Locate the cell with the specified text and output its [X, Y] center coordinate. 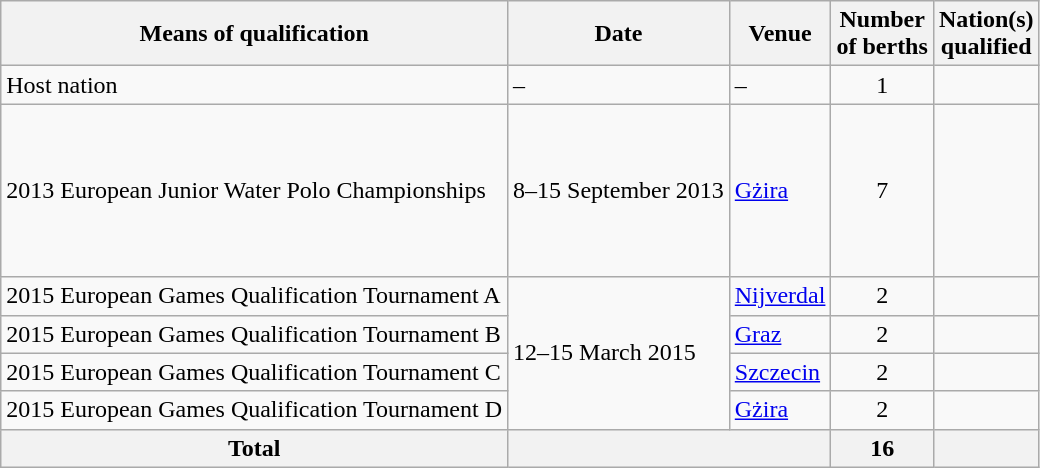
7 [882, 190]
2013 European Junior Water Polo Championships [254, 190]
Szczecin [780, 372]
Numberof berths [882, 34]
2015 European Games Qualification Tournament D [254, 410]
8–15 September 2013 [619, 190]
Nation(s)qualified [986, 34]
Venue [780, 34]
2015 European Games Qualification Tournament C [254, 372]
Nijverdal [780, 296]
Host nation [254, 85]
2015 European Games Qualification Tournament A [254, 296]
2015 European Games Qualification Tournament B [254, 334]
Total [254, 448]
Date [619, 34]
Graz [780, 334]
1 [882, 85]
Means of qualification [254, 34]
16 [882, 448]
12–15 March 2015 [619, 353]
